Locate the cell with the specified text and output its (x, y) center coordinate. 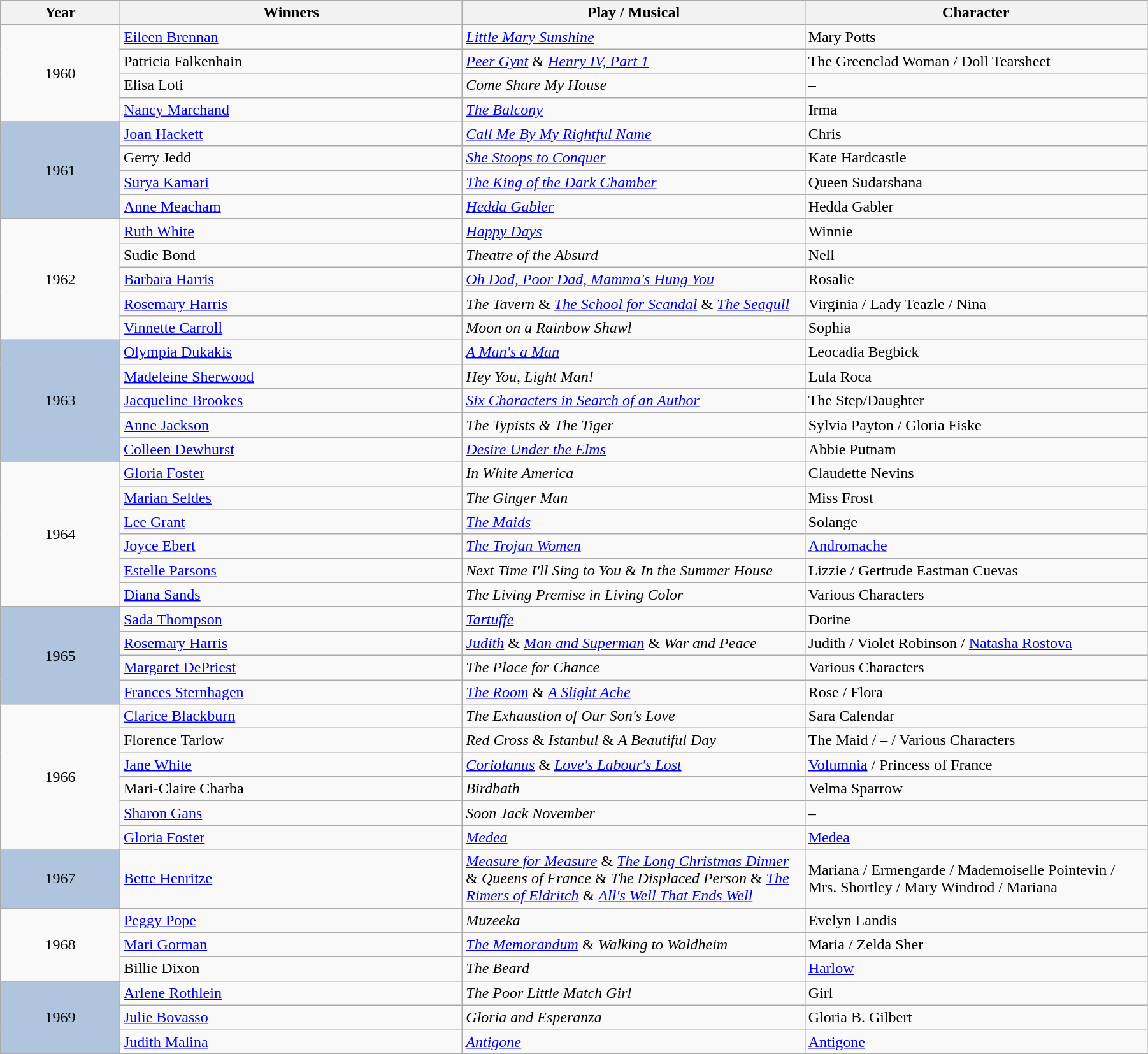
1962 (61, 279)
Hey You, Light Man! (633, 377)
1969 (61, 1017)
Bette Henritze (291, 879)
Muzeeka (633, 920)
The Maids (633, 522)
The King of the Dark Chamber (633, 182)
Theatre of the Absurd (633, 255)
Miss Frost (976, 498)
Winnie (976, 231)
Maria / Zelda Sher (976, 944)
Measure for Measure & The Long Christmas Dinner & Queens of France & The Displaced Person & The Rimers of Eldritch & All's Well That Ends Well (633, 879)
The Trojan Women (633, 546)
1964 (61, 534)
Olympia Dukakis (291, 352)
The Room & A Slight Ache (633, 691)
Rosalie (976, 279)
Winners (291, 13)
In White America (633, 473)
Joyce Ebert (291, 546)
Marian Seldes (291, 498)
Girl (976, 993)
Mari-Claire Charba (291, 789)
Velma Sparrow (976, 789)
Clarice Blackburn (291, 716)
Irma (976, 110)
Lula Roca (976, 377)
Sara Calendar (976, 716)
Harlow (976, 969)
The Place for Chance (633, 667)
The Typists & The Tiger (633, 425)
Red Cross & Istanbul & A Beautiful Day (633, 740)
1968 (61, 944)
The Balcony (633, 110)
Virginia / Lady Teazle / Nina (976, 304)
Sudie Bond (291, 255)
Abbie Putnam (976, 449)
Anne Jackson (291, 425)
1960 (61, 73)
Judith & Man and Superman & War and Peace (633, 643)
Peer Gynt & Henry IV, Part 1 (633, 61)
Eileen Brennan (291, 37)
The Poor Little Match Girl (633, 993)
Coriolanus & Love's Labour's Lost (633, 765)
Oh Dad, Poor Dad, Mamma's Hung You (633, 279)
Julie Bovasso (291, 1017)
Year (61, 13)
Sharon Gans (291, 813)
1965 (61, 655)
Claudette Nevins (976, 473)
The Exhaustion of Our Son's Love (633, 716)
Billie Dixon (291, 969)
Jane White (291, 765)
Joan Hackett (291, 134)
Next Time I'll Sing to You & In the Summer House (633, 570)
Solange (976, 522)
Estelle Parsons (291, 570)
Surya Kamari (291, 182)
Sylvia Payton / Gloria Fiske (976, 425)
The Beard (633, 969)
Gloria B. Gilbert (976, 1017)
Gloria and Esperanza (633, 1017)
Lee Grant (291, 522)
Florence Tarlow (291, 740)
Madeleine Sherwood (291, 377)
She Stoops to Conquer (633, 158)
Birdbath (633, 789)
Rose / Flora (976, 691)
The Tavern & The School for Scandal & The Seagull (633, 304)
1966 (61, 777)
Call Me By My Rightful Name (633, 134)
Ruth White (291, 231)
Soon Jack November (633, 813)
Gerry Jedd (291, 158)
Andromache (976, 546)
Vinnette Carroll (291, 328)
Character (976, 13)
1967 (61, 879)
Dorine (976, 619)
Nell (976, 255)
Mari Gorman (291, 944)
Queen Sudarshana (976, 182)
Little Mary Sunshine (633, 37)
Leocadia Begbick (976, 352)
Frances Sternhagen (291, 691)
Moon on a Rainbow Shawl (633, 328)
Anne Meacham (291, 206)
Mary Potts (976, 37)
Elisa Loti (291, 85)
Diana Sands (291, 595)
1961 (61, 170)
Play / Musical (633, 13)
Desire Under the Elms (633, 449)
Colleen Dewhurst (291, 449)
Volumnia / Princess of France (976, 765)
The Living Premise in Living Color (633, 595)
Six Characters in Search of an Author (633, 401)
Barbara Harris (291, 279)
Peggy Pope (291, 920)
Sada Thompson (291, 619)
The Greenclad Woman / Doll Tearsheet (976, 61)
Lizzie / Gertrude Eastman Cuevas (976, 570)
Nancy Marchand (291, 110)
Kate Hardcastle (976, 158)
Judith / Violet Robinson / Natasha Rostova (976, 643)
Judith Malina (291, 1041)
Tartuffe (633, 619)
Come Share My House (633, 85)
Evelyn Landis (976, 920)
Jacqueline Brookes (291, 401)
The Step/Daughter (976, 401)
Patricia Falkenhain (291, 61)
Arlene Rothlein (291, 993)
A Man's a Man (633, 352)
The Maid / – / Various Characters (976, 740)
The Memorandum & Walking to Waldheim (633, 944)
Mariana / Ermengarde / Mademoiselle Pointevin / Mrs. Shortley / Mary Windrod / Mariana (976, 879)
1963 (61, 401)
The Ginger Man (633, 498)
Sophia (976, 328)
Margaret DePriest (291, 667)
Happy Days (633, 231)
Chris (976, 134)
